Find where the given text appears and provide that cell's center as [x, y] coordinate. 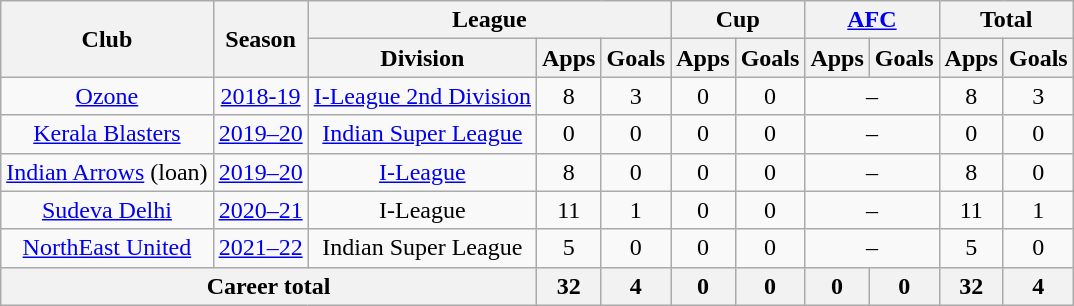
Cup [738, 20]
Sudeva Delhi [107, 210]
Indian Arrows (loan) [107, 172]
League [490, 20]
AFC [872, 20]
2020–21 [260, 210]
NorthEast United [107, 248]
2021–22 [260, 248]
Ozone [107, 96]
Total [1006, 20]
2018-19 [260, 96]
Kerala Blasters [107, 134]
Club [107, 39]
Season [260, 39]
I-League 2nd Division [422, 96]
Career total [269, 286]
Division [422, 58]
